Output the [x, y] coordinate of the center of the cell containing the given text.  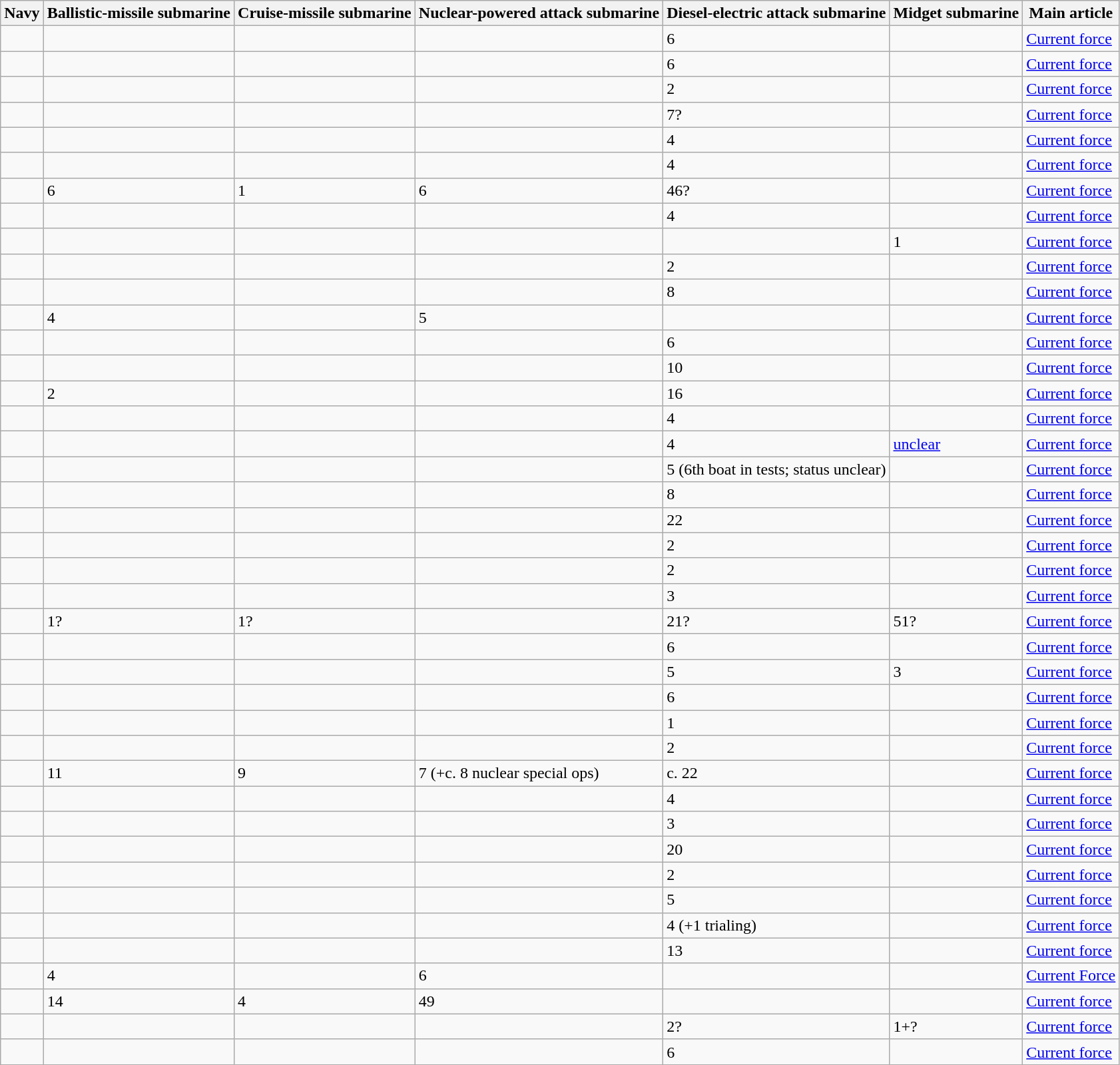
Main article [1071, 13]
Diesel-electric attack submarine [776, 13]
9 [325, 773]
7? [776, 114]
Nuclear-powered attack submarine [539, 13]
Navy [22, 13]
5 (6th boat in tests; status unclear) [776, 469]
Cruise-missile submarine [325, 13]
51? [956, 621]
Midget submarine [956, 13]
16 [776, 393]
22 [776, 520]
10 [776, 368]
unclear [956, 444]
46? [776, 190]
21? [776, 621]
13 [776, 951]
11 [139, 773]
4 (+1 trialing) [776, 925]
2? [776, 1026]
7 (+c. 8 nuclear special ops) [539, 773]
14 [139, 1001]
49 [539, 1001]
20 [776, 849]
1+? [956, 1026]
Current Force [1071, 976]
c. 22 [776, 773]
Ballistic-missile submarine [139, 13]
